Scan for the cell matching the given text and deliver its (X, Y) coordinate at center. 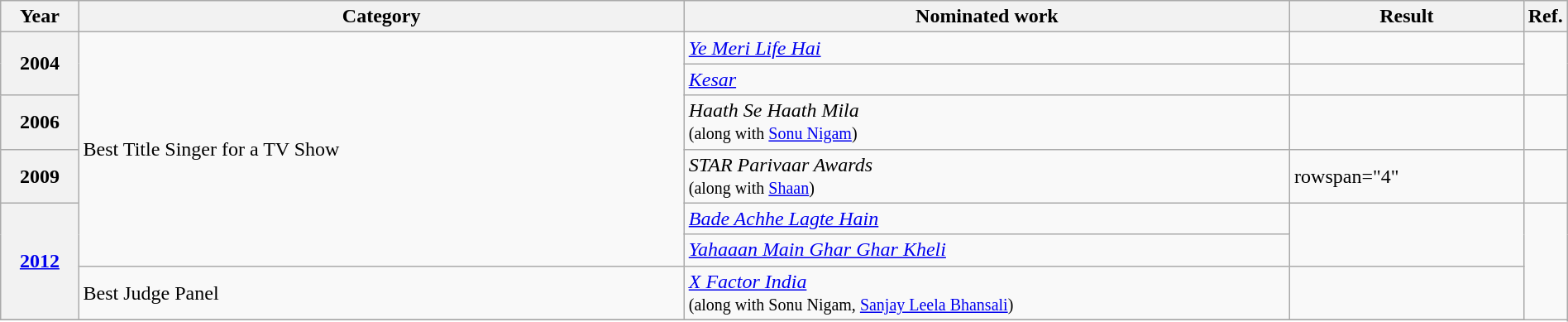
2009 (40, 175)
STAR Parivaar Awards(along with Shaan) (987, 175)
2006 (40, 123)
2012 (40, 262)
Ye Meri Life Hai (987, 48)
Kesar (987, 79)
Yahaaan Main Ghar Ghar Kheli (987, 250)
rowspan="4" (1408, 175)
Category (381, 17)
Ref. (1545, 17)
Best Title Singer for a TV Show (381, 149)
Haath Se Haath Mila(along with Sonu Nigam) (987, 123)
Bade Achhe Lagte Hain (987, 219)
Year (40, 17)
Best Judge Panel (381, 293)
2004 (40, 64)
Nominated work (987, 17)
Result (1408, 17)
X Factor India(along with Sonu Nigam, Sanjay Leela Bhansali) (987, 293)
